Return (x, y) of the center of cell containing provided text 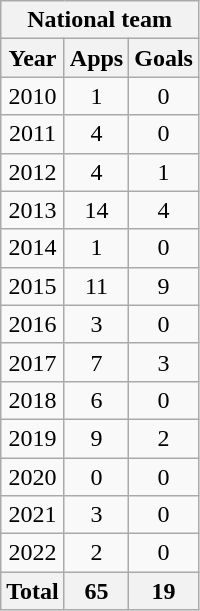
2022 (33, 553)
6 (96, 400)
7 (96, 362)
Apps (96, 58)
2018 (33, 400)
19 (164, 591)
Total (33, 591)
65 (96, 591)
National team (100, 20)
14 (96, 210)
2010 (33, 96)
2016 (33, 324)
2011 (33, 134)
2019 (33, 438)
2014 (33, 248)
Goals (164, 58)
Year (33, 58)
11 (96, 286)
2012 (33, 172)
2015 (33, 286)
2017 (33, 362)
2021 (33, 515)
2020 (33, 477)
2013 (33, 210)
